Locate the cell with the specified text and output its [X, Y] center coordinate. 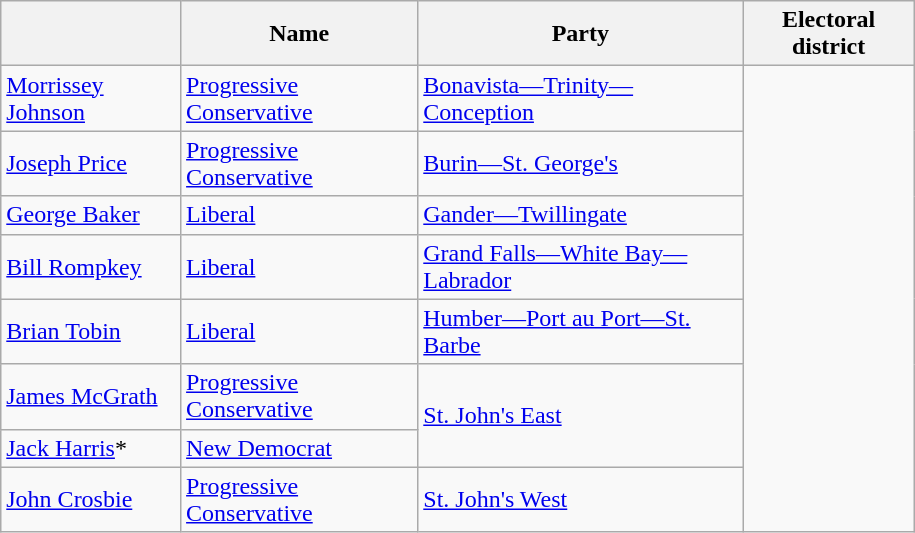
Gander—Twillingate [580, 215]
Bill Rompkey [91, 266]
St. John's East [580, 416]
James McGrath [91, 396]
Humber—Port au Port—St. Barbe [580, 332]
Burin—St. George's [580, 164]
New Democrat [300, 448]
Brian Tobin [91, 332]
Jack Harris* [91, 448]
John Crosbie [91, 500]
St. John's West [580, 500]
Morrissey Johnson [91, 98]
George Baker [91, 215]
Party [580, 34]
Electoral district [828, 34]
Name [300, 34]
Grand Falls—White Bay—Labrador [580, 266]
Bonavista—Trinity—Conception [580, 98]
Joseph Price [91, 164]
